Determine the [X, Y] coordinate at the center of the cell enclosing the given text.  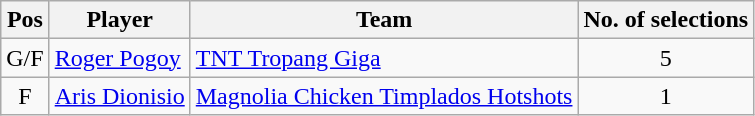
Pos [25, 20]
Aris Dionisio [120, 96]
Player [120, 20]
G/F [25, 58]
F [25, 96]
1 [666, 96]
Magnolia Chicken Timplados Hotshots [384, 96]
5 [666, 58]
TNT Tropang Giga [384, 58]
No. of selections [666, 20]
Team [384, 20]
Roger Pogoy [120, 58]
